Extract the (x, y) coordinate from the center of the cell holding the provided text.  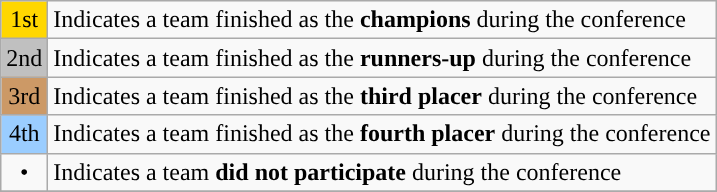
Indicates a team finished as the fourth placer during the conference (382, 134)
Indicates a team finished as the third placer during the conference (382, 96)
1st (24, 20)
Indicates a team did not participate during the conference (382, 172)
2nd (24, 58)
Indicates a team finished as the champions during the conference (382, 20)
4th (24, 134)
• (24, 172)
Indicates a team finished as the runners-up during the conference (382, 58)
3rd (24, 96)
